Provide the [X, Y] coordinate of the cell's center where the given text is located.  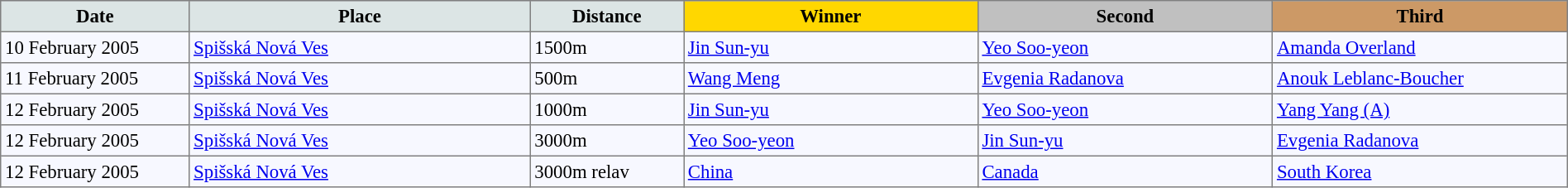
Date [95, 17]
Third [1421, 17]
Place [360, 17]
10 February 2005 [95, 47]
3000m [607, 141]
1500m [607, 47]
China [831, 171]
Distance [607, 17]
1000m [607, 109]
Second [1125, 17]
Anouk Leblanc-Boucher [1421, 79]
South Korea [1421, 171]
Amanda Overland [1421, 47]
Canada [1125, 171]
Wang Meng [831, 79]
11 February 2005 [95, 79]
500m [607, 79]
Winner [831, 17]
Yang Yang (A) [1421, 109]
3000m relav [607, 171]
